Detect which cell encompasses the target text, then output its [x, y] center coordinate. 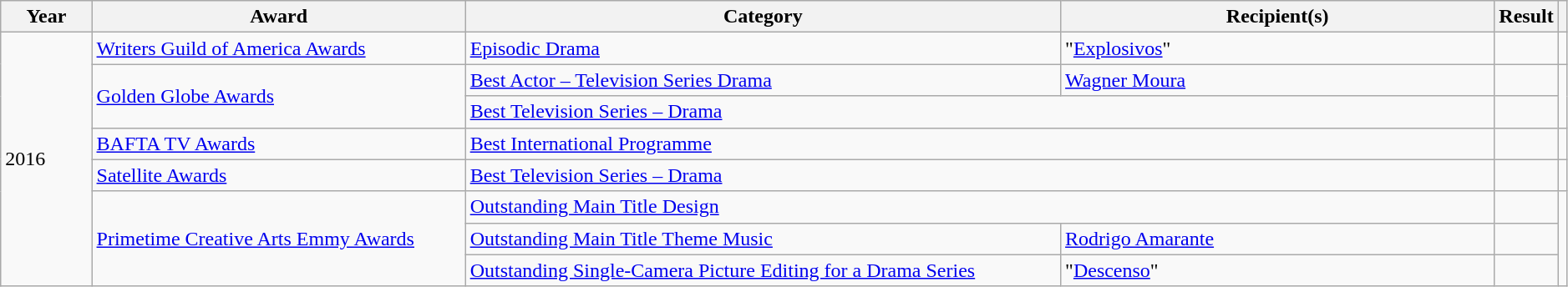
Episodic Drama [763, 48]
"Explosivos" [1278, 48]
Outstanding Main Title Design [980, 207]
BAFTA TV Awards [279, 143]
Award [279, 17]
Result [1526, 17]
"Descenso" [1278, 270]
Golden Globe Awards [279, 96]
Satellite Awards [279, 175]
Outstanding Single-Camera Picture Editing for a Drama Series [763, 270]
Category [763, 17]
Writers Guild of America Awards [279, 48]
Year [47, 17]
Recipient(s) [1278, 17]
Outstanding Main Title Theme Music [763, 239]
Rodrigo Amarante [1278, 239]
Best International Programme [980, 143]
Best Actor – Television Series Drama [763, 80]
2016 [47, 159]
Primetime Creative Arts Emmy Awards [279, 239]
Wagner Moura [1278, 80]
